Return [x, y] of the center of cell containing provided text 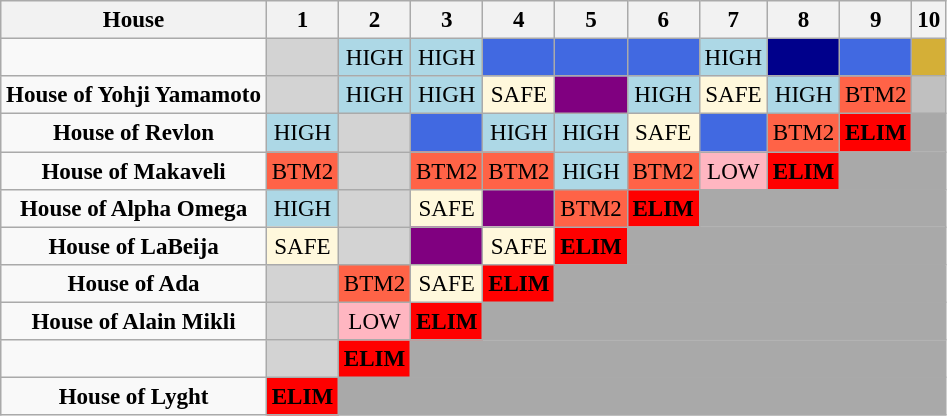
House of Lyght [134, 397]
1 [302, 20]
4 [519, 20]
House of Makaveli [134, 171]
House of Ada [134, 284]
House of Yohji Yamamoto [134, 95]
House of Alpha Omega [134, 209]
House [134, 20]
5 [591, 20]
House of Revlon [134, 133]
House of LaBeija [134, 246]
7 [733, 20]
3 [447, 20]
10 [929, 20]
8 [804, 20]
2 [375, 20]
6 [663, 20]
House of Alain Mikli [134, 322]
9 [876, 20]
